Return the [X, Y] coordinate for the center point of the cell that contains the specified text.  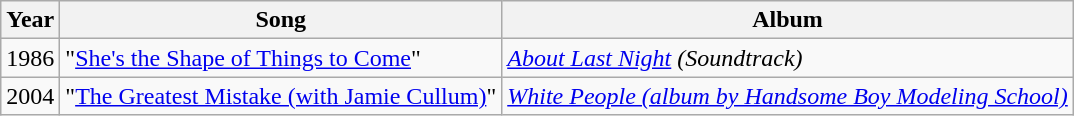
Song [281, 20]
About Last Night (Soundtrack) [788, 58]
"The Greatest Mistake (with Jamie Cullum)" [281, 96]
2004 [30, 96]
Year [30, 20]
White People (album by Handsome Boy Modeling School) [788, 96]
"She's the Shape of Things to Come" [281, 58]
1986 [30, 58]
Album [788, 20]
